For the text-containing cell, return its midpoint in (X, Y) coordinate format. 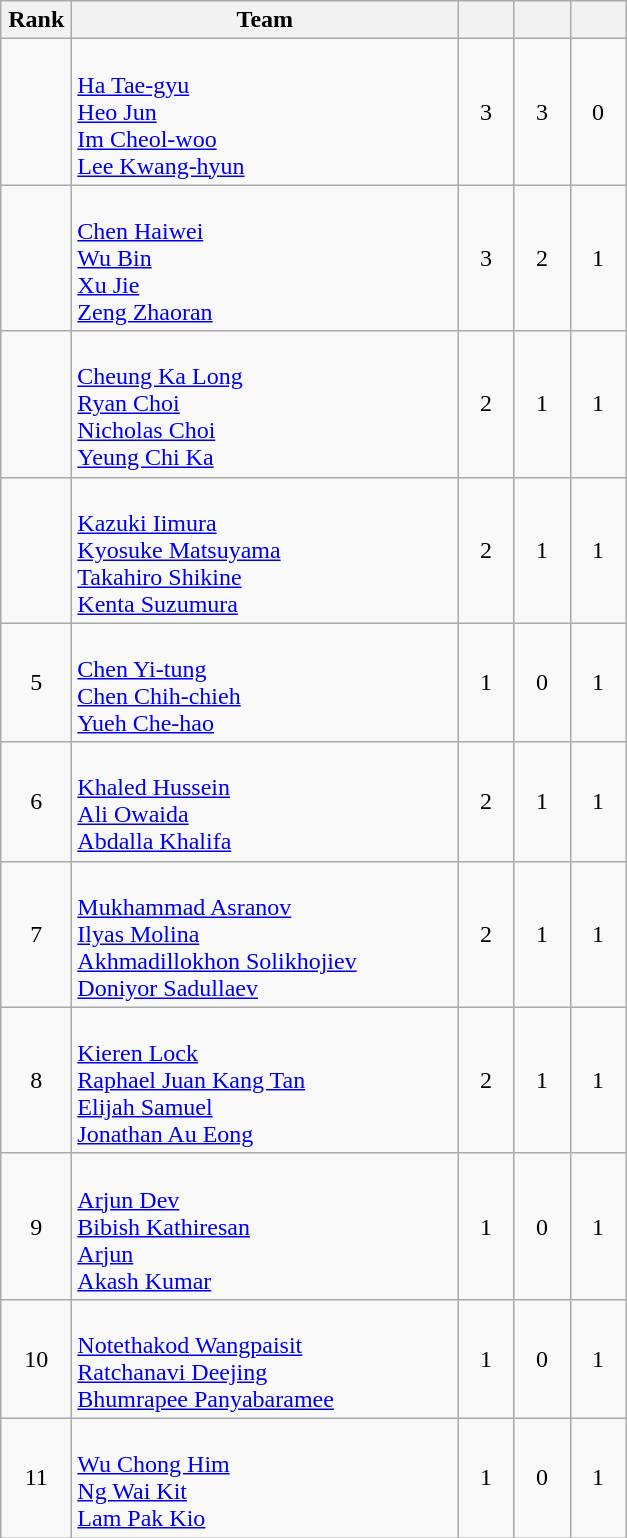
8 (36, 1080)
Khaled HusseinAli OwaidaAbdalla Khalifa (265, 802)
Wu Chong HimNg Wai KitLam Pak Kio (265, 1478)
6 (36, 802)
Mukhammad AsranovIlyas MolinaAkhmadillokhon Solikhojiev Doniyor Sadullaev (265, 934)
7 (36, 934)
Chen HaiweiWu BinXu JieZeng Zhaoran (265, 258)
10 (36, 1358)
Cheung Ka LongRyan ChoiNicholas ChoiYeung Chi Ka (265, 404)
Team (265, 20)
Rank (36, 20)
11 (36, 1478)
5 (36, 682)
Notethakod WangpaisitRatchanavi DeejingBhumrapee Panyabaramee (265, 1358)
Ha Tae-gyuHeo JunIm Cheol-wooLee Kwang-hyun (265, 112)
Arjun DevBibish KathiresanArjunAkash Kumar (265, 1226)
Kazuki IimuraKyosuke MatsuyamaTakahiro ShikineKenta Suzumura (265, 550)
Kieren LockRaphael Juan Kang TanElijah Samuel Jonathan Au Eong (265, 1080)
Chen Yi-tungChen Chih-chiehYueh Che-hao (265, 682)
9 (36, 1226)
